From the cell containing the given text, extract its center point as (X, Y) coordinate. 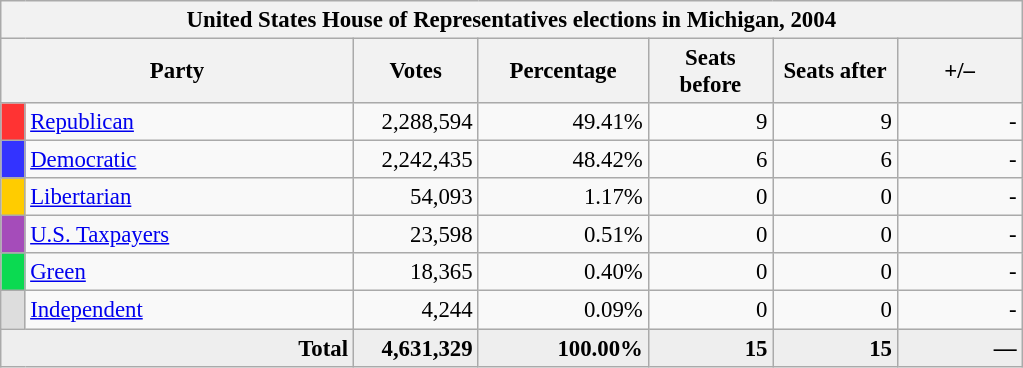
54,093 (416, 197)
Seats before (710, 72)
+/– (960, 72)
2,288,594 (416, 122)
4,244 (416, 310)
2,242,435 (416, 160)
Votes (416, 72)
49.41% (563, 122)
23,598 (416, 235)
Green (189, 273)
18,365 (416, 273)
Seats after (836, 72)
— (960, 348)
0.40% (563, 273)
0.51% (563, 235)
Democratic (189, 160)
0.09% (563, 310)
United States House of Representatives elections in Michigan, 2004 (512, 20)
Independent (189, 310)
48.42% (563, 160)
Party (178, 72)
Total (178, 348)
100.00% (563, 348)
1.17% (563, 197)
Libertarian (189, 197)
U.S. Taxpayers (189, 235)
4,631,329 (416, 348)
Republican (189, 122)
Percentage (563, 72)
